Provide the (x, y) coordinate of the cell's center where the given text is located.  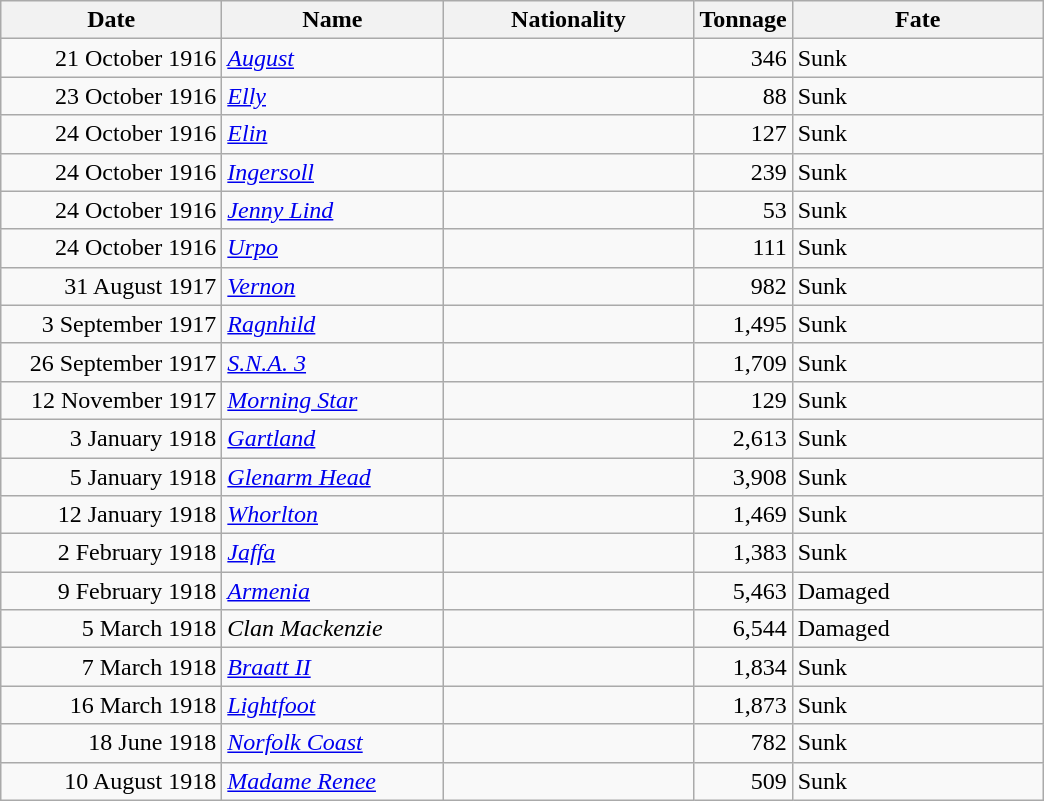
6,544 (743, 629)
Date (112, 20)
Whorlton (332, 515)
Name (332, 20)
Nationality (568, 20)
Glenarm Head (332, 477)
129 (743, 400)
Elin (332, 134)
26 September 1917 (112, 362)
Lightfoot (332, 705)
346 (743, 58)
Braatt II (332, 667)
Ragnhild (332, 324)
509 (743, 781)
23 October 1916 (112, 96)
Vernon (332, 286)
12 January 1918 (112, 515)
1,873 (743, 705)
5 March 1918 (112, 629)
31 August 1917 (112, 286)
Jaffa (332, 553)
Elly (332, 96)
12 November 1917 (112, 400)
3,908 (743, 477)
S.N.A. 3 (332, 362)
5 January 1918 (112, 477)
9 February 1918 (112, 591)
53 (743, 210)
1,383 (743, 553)
Fate (918, 20)
Urpo (332, 248)
982 (743, 286)
2 February 1918 (112, 553)
Ingersoll (332, 172)
127 (743, 134)
7 March 1918 (112, 667)
Gartland (332, 438)
Clan Mackenzie (332, 629)
August (332, 58)
3 January 1918 (112, 438)
Norfolk Coast (332, 743)
Madame Renee (332, 781)
239 (743, 172)
10 August 1918 (112, 781)
18 June 1918 (112, 743)
1,469 (743, 515)
16 March 1918 (112, 705)
Armenia (332, 591)
5,463 (743, 591)
Jenny Lind (332, 210)
1,495 (743, 324)
3 September 1917 (112, 324)
88 (743, 96)
111 (743, 248)
1,834 (743, 667)
Morning Star (332, 400)
1,709 (743, 362)
782 (743, 743)
Tonnage (743, 20)
21 October 1916 (112, 58)
2,613 (743, 438)
